Detect which cell encompasses the target text, then output its [x, y] center coordinate. 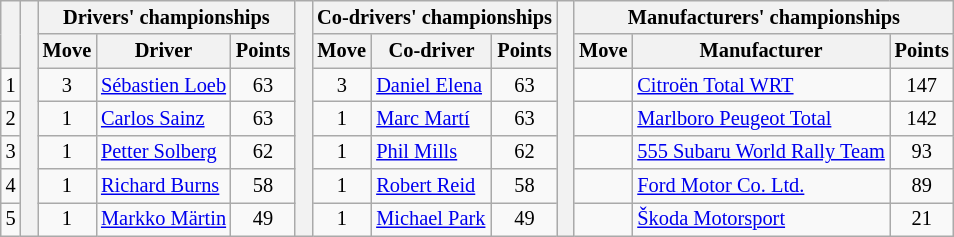
89 [922, 186]
Škoda Motorsport [760, 219]
Manufacturer [760, 51]
147 [922, 85]
Manufacturers' championships [764, 17]
Robert Reid [432, 186]
Phil Mills [432, 152]
555 Subaru World Rally Team [760, 152]
Marc Martí [432, 118]
Richard Burns [164, 186]
Ford Motor Co. Ltd. [760, 186]
Citroën Total WRT [760, 85]
Daniel Elena [432, 85]
4 [11, 186]
Co-drivers' championships [434, 17]
142 [922, 118]
Petter Solberg [164, 152]
Drivers' championships [166, 17]
Marlboro Peugeot Total [760, 118]
Sébastien Loeb [164, 85]
2 [11, 118]
Carlos Sainz [164, 118]
Michael Park [432, 219]
Co-driver [432, 51]
93 [922, 152]
5 [11, 219]
21 [922, 219]
Driver [164, 51]
Markko Märtin [164, 219]
